From the cell containing the given text, extract its center point as [X, Y] coordinate. 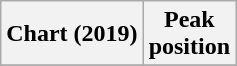
Chart (2019) [72, 34]
Peakposition [189, 34]
